Locate the cell with the specified text and output its [x, y] center coordinate. 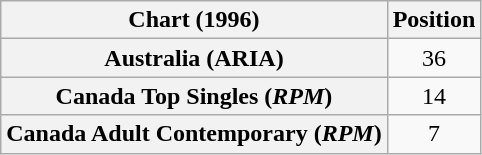
Australia (ARIA) [194, 58]
Chart (1996) [194, 20]
7 [434, 134]
Position [434, 20]
Canada Top Singles (RPM) [194, 96]
Canada Adult Contemporary (RPM) [194, 134]
14 [434, 96]
36 [434, 58]
